Return [X, Y] of the center of cell containing provided text 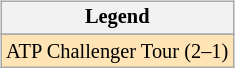
Legend [117, 18]
ATP Challenger Tour (2–1) [117, 51]
